From the cell containing the given text, extract its center point as [x, y] coordinate. 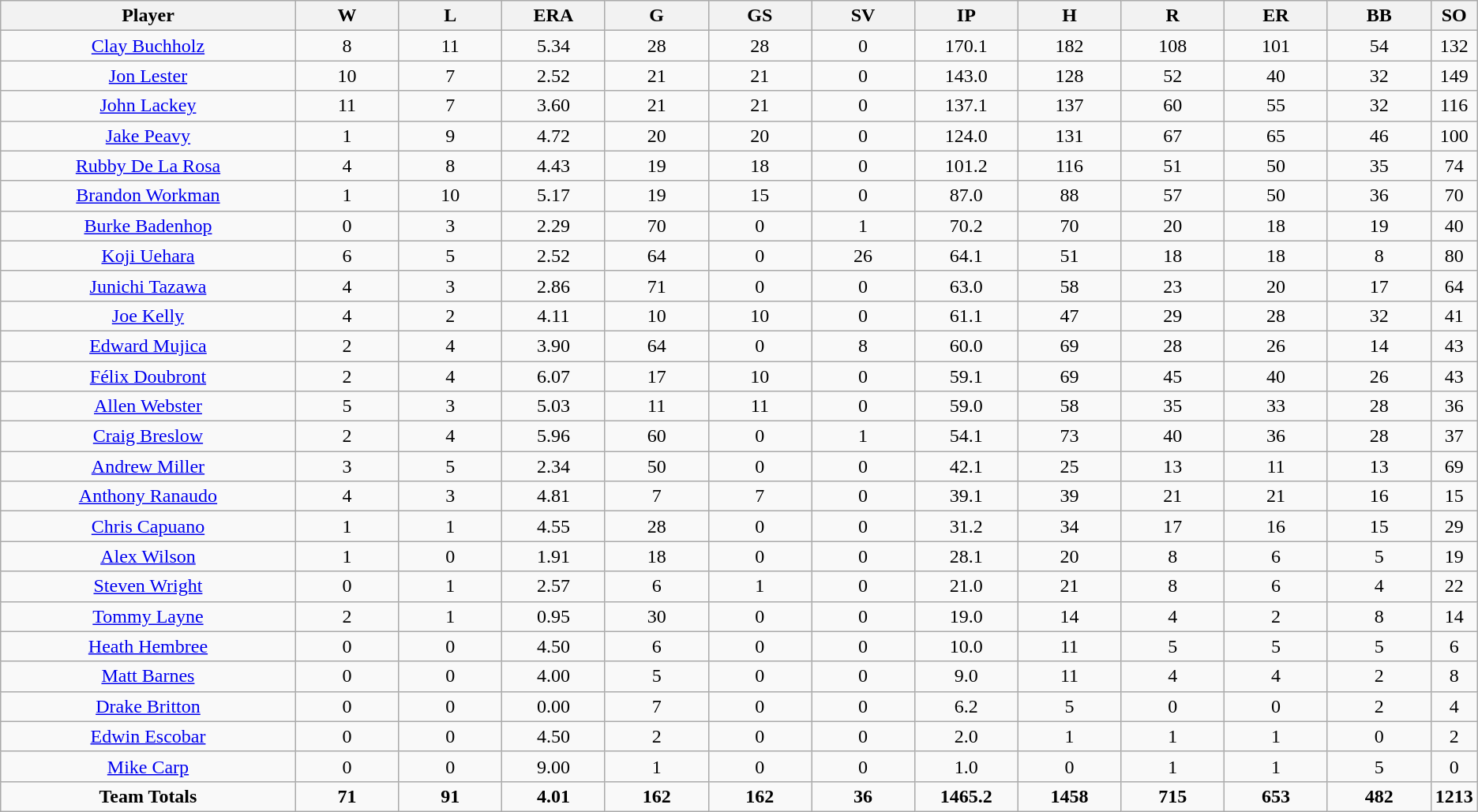
182 [1069, 46]
Allen Webster [148, 406]
37 [1454, 436]
H [1069, 16]
Craig Breslow [148, 436]
59.0 [966, 406]
61.1 [966, 316]
60.0 [966, 346]
28.1 [966, 556]
3.90 [554, 346]
42.1 [966, 466]
4.55 [554, 526]
64.1 [966, 256]
74 [1454, 166]
39 [1069, 496]
143.0 [966, 76]
23 [1173, 286]
57 [1173, 196]
GS [760, 16]
54 [1379, 46]
30 [657, 616]
1.0 [966, 766]
39.1 [966, 496]
47 [1069, 316]
137 [1069, 106]
Team Totals [148, 796]
John Lackey [148, 106]
L [450, 16]
45 [1173, 376]
2.0 [966, 736]
Player [148, 16]
5.34 [554, 46]
Chris Capuano [148, 526]
63.0 [966, 286]
5.96 [554, 436]
34 [1069, 526]
Jake Peavy [148, 136]
54.1 [966, 436]
6.2 [966, 706]
1458 [1069, 796]
2.86 [554, 286]
Félix Doubront [148, 376]
31.2 [966, 526]
Tommy Layne [148, 616]
59.1 [966, 376]
6.07 [554, 376]
Rubby De La Rosa [148, 166]
131 [1069, 136]
25 [1069, 466]
Heath Hembree [148, 646]
653 [1276, 796]
3.60 [554, 106]
Joe Kelly [148, 316]
4.01 [554, 796]
Andrew Miller [148, 466]
Edward Mujica [148, 346]
4.72 [554, 136]
482 [1379, 796]
88 [1069, 196]
SO [1454, 16]
R [1173, 16]
0.00 [554, 706]
Koji Uehara [148, 256]
2.29 [554, 226]
9.0 [966, 676]
ERA [554, 16]
55 [1276, 106]
Brandon Workman [148, 196]
67 [1173, 136]
149 [1454, 76]
5.17 [554, 196]
65 [1276, 136]
SV [864, 16]
1.91 [554, 556]
715 [1173, 796]
70.2 [966, 226]
Edwin Escobar [148, 736]
87.0 [966, 196]
Junichi Tazawa [148, 286]
Mike Carp [148, 766]
137.1 [966, 106]
10.0 [966, 646]
101.2 [966, 166]
2.57 [554, 586]
5.03 [554, 406]
101 [1276, 46]
Jon Lester [148, 76]
73 [1069, 436]
91 [450, 796]
0.95 [554, 616]
Steven Wright [148, 586]
Drake Britton [148, 706]
Alex Wilson [148, 556]
4.00 [554, 676]
46 [1379, 136]
9 [450, 136]
170.1 [966, 46]
19.0 [966, 616]
33 [1276, 406]
1465.2 [966, 796]
2.34 [554, 466]
22 [1454, 586]
52 [1173, 76]
IP [966, 16]
108 [1173, 46]
Matt Barnes [148, 676]
9.00 [554, 766]
4.11 [554, 316]
Anthony Ranaudo [148, 496]
124.0 [966, 136]
21.0 [966, 586]
W [347, 16]
4.81 [554, 496]
80 [1454, 256]
41 [1454, 316]
100 [1454, 136]
1213 [1454, 796]
G [657, 16]
128 [1069, 76]
Clay Buchholz [148, 46]
132 [1454, 46]
4.43 [554, 166]
Burke Badenhop [148, 226]
ER [1276, 16]
BB [1379, 16]
